Extract the [x, y] coordinate from the center of the cell holding the provided text.  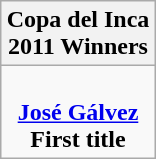
Copa del Inca2011 Winners [78, 34]
José GálvezFirst title [78, 112]
